Detect which cell encompasses the target text, then output its [X, Y] center coordinate. 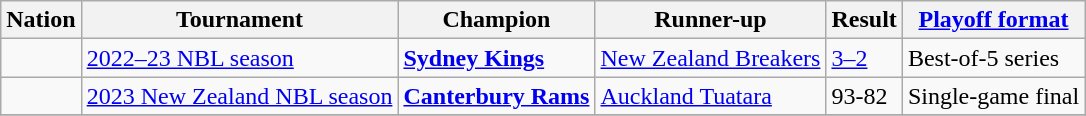
93-82 [864, 96]
2022–23 NBL season [240, 58]
Canterbury Rams [496, 96]
Nation [41, 20]
Playoff format [993, 20]
Sydney Kings [496, 58]
Tournament [240, 20]
Auckland Tuatara [710, 96]
Result [864, 20]
New Zealand Breakers [710, 58]
Runner-up [710, 20]
Single-game final [993, 96]
Champion [496, 20]
2023 New Zealand NBL season [240, 96]
Best-of-5 series [993, 58]
3–2 [864, 58]
